Locate the cell with the specified text and output its (x, y) center coordinate. 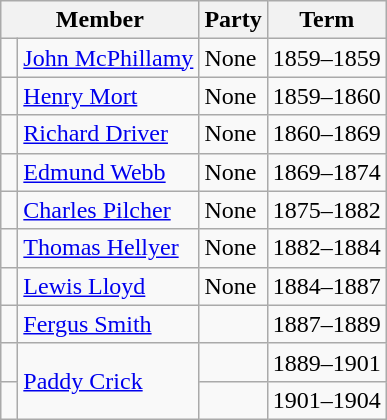
Charles Pilcher (108, 210)
1901–1904 (326, 400)
Thomas Hellyer (108, 248)
Henry Mort (108, 96)
1889–1901 (326, 362)
1859–1859 (326, 58)
Member (100, 20)
Richard Driver (108, 134)
1875–1882 (326, 210)
John McPhillamy (108, 58)
Edmund Webb (108, 172)
Paddy Crick (108, 381)
Fergus Smith (108, 324)
1869–1874 (326, 172)
1884–1887 (326, 286)
Term (326, 20)
1882–1884 (326, 248)
Party (233, 20)
1859–1860 (326, 96)
1860–1869 (326, 134)
Lewis Lloyd (108, 286)
1887–1889 (326, 324)
